For the text-containing cell, return its midpoint in (X, Y) coordinate format. 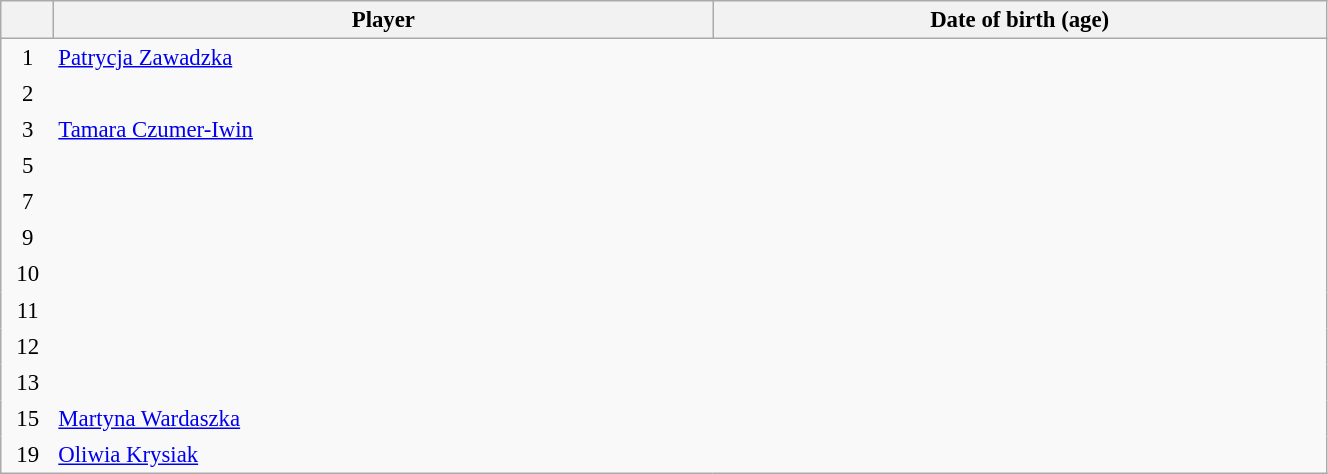
9 (28, 238)
Martyna Wardaszka (384, 418)
Player (384, 20)
3 (28, 129)
1 (28, 58)
12 (28, 346)
15 (28, 418)
Oliwia Krysiak (384, 454)
Patrycja Zawadzka (384, 58)
Tamara Czumer-Iwin (384, 129)
Date of birth (age) (1020, 20)
2 (28, 93)
7 (28, 202)
19 (28, 454)
11 (28, 310)
13 (28, 382)
5 (28, 166)
10 (28, 274)
